Return (X, Y) of the center of cell containing provided text 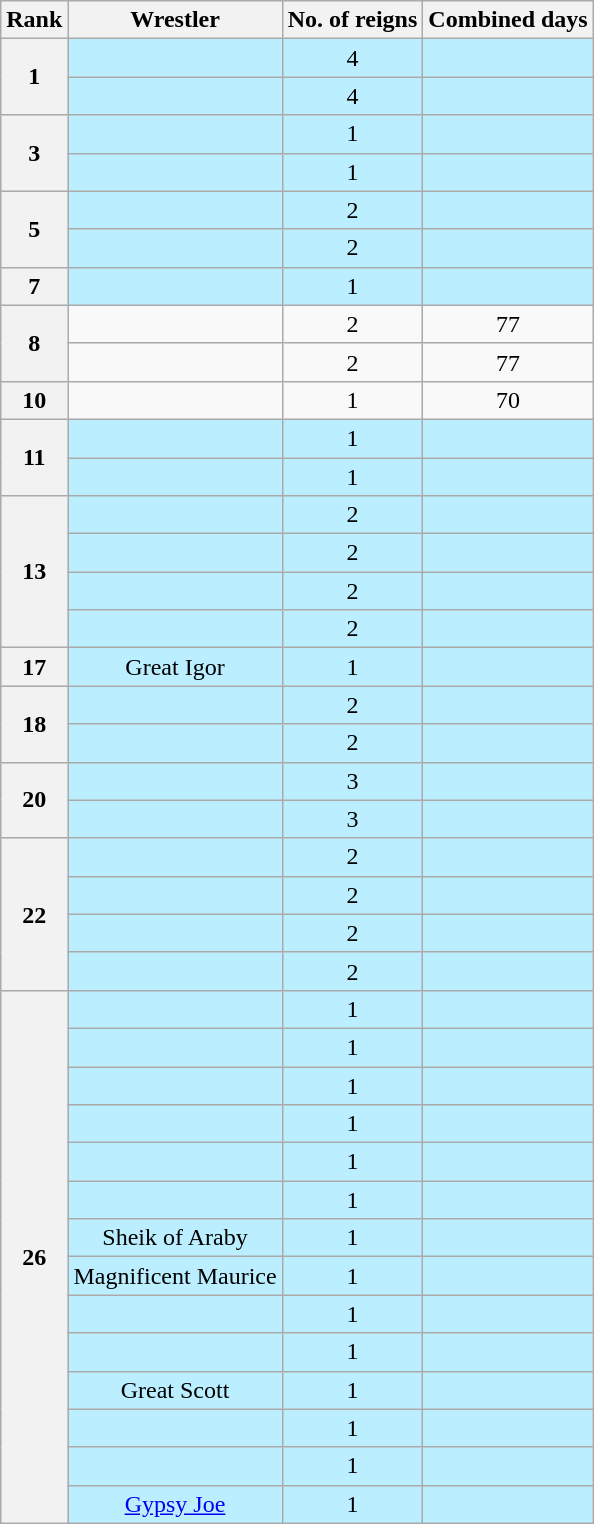
Great Igor (175, 667)
Combined days (508, 20)
13 (34, 572)
Great Scott (175, 1390)
Wrestler (175, 20)
8 (34, 343)
Gypsy Joe (175, 1504)
17 (34, 667)
20 (34, 800)
Sheik of Araby (175, 1238)
7 (34, 286)
Rank (34, 20)
5 (34, 229)
No. of reigns (352, 20)
70 (508, 400)
26 (34, 1256)
18 (34, 724)
10 (34, 400)
Magnificent Maurice (175, 1276)
22 (34, 914)
11 (34, 457)
